From the cell containing the given text, extract its center point as [X, Y] coordinate. 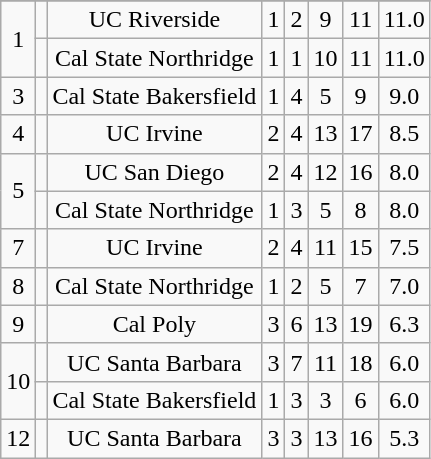
7.5 [404, 248]
7.0 [404, 286]
18 [360, 362]
6.3 [404, 324]
9.0 [404, 96]
15 [360, 248]
5.3 [404, 438]
19 [360, 324]
17 [360, 134]
Cal Poly [154, 324]
UC San Diego [154, 172]
UC Riverside [154, 20]
8.5 [404, 134]
